Provide the (x, y) coordinate of the cell's center where the given text is located.  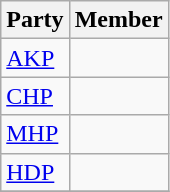
Member (118, 20)
CHP (35, 96)
HDP (35, 172)
MHP (35, 134)
Party (35, 20)
AKP (35, 58)
